Find where the given text appears and provide that cell's center as (X, Y) coordinate. 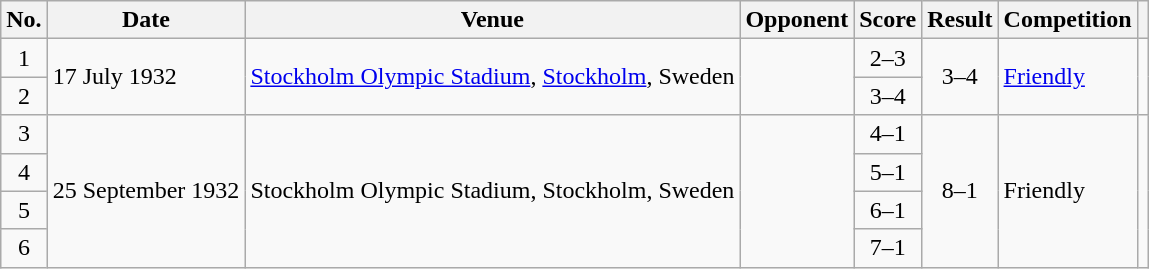
4 (24, 172)
17 July 1932 (146, 77)
Competition (1068, 20)
Result (960, 20)
8–1 (960, 191)
7–1 (888, 248)
Opponent (797, 20)
No. (24, 20)
6–1 (888, 210)
5–1 (888, 172)
2–3 (888, 58)
6 (24, 248)
3 (24, 134)
1 (24, 58)
25 September 1932 (146, 191)
5 (24, 210)
Score (888, 20)
Venue (492, 20)
2 (24, 96)
Date (146, 20)
4–1 (888, 134)
